Extract the (x, y) coordinate from the center of the cell holding the provided text.  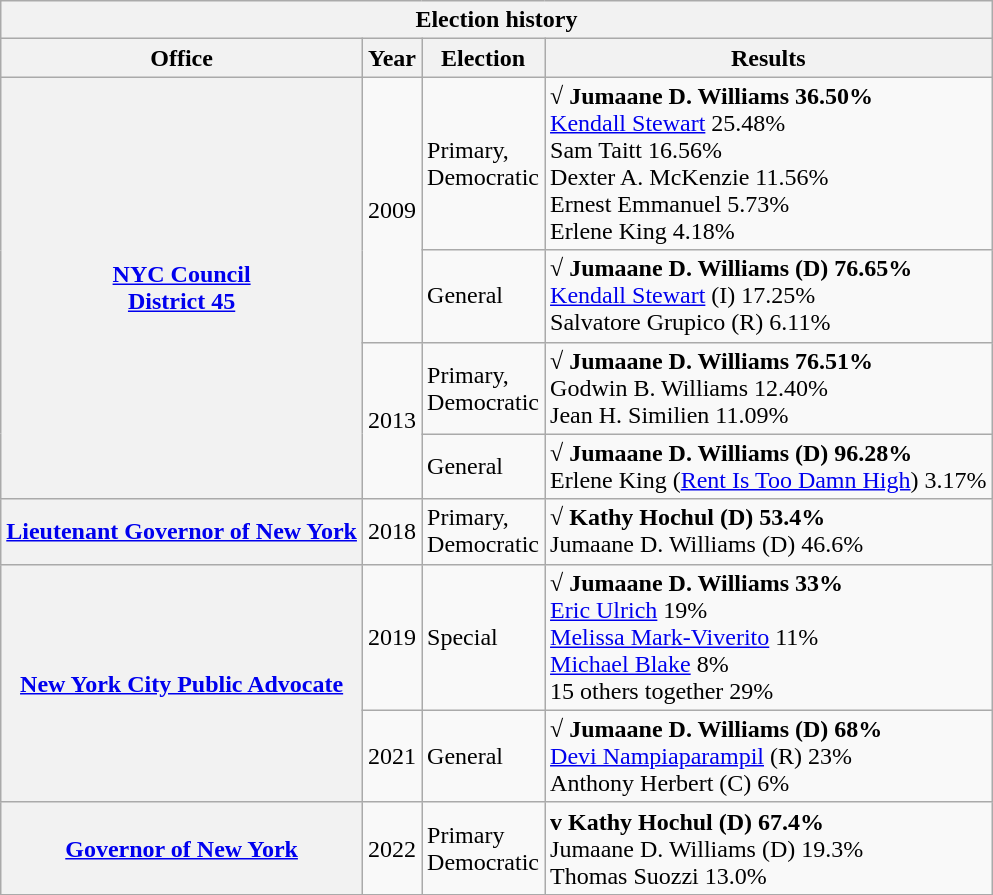
2018 (392, 532)
√ Jumaane D. Williams (D) 68%Devi Nampiaparampil (R) 23%Anthony Herbert (C) 6% (769, 756)
Office (182, 58)
√ Jumaane D. Williams 76.51%Godwin B. Williams 12.40%Jean H. Similien 11.09% (769, 388)
√ Jumaane D. Williams (D) 96.28%Erlene King (Rent Is Too Damn High) 3.17% (769, 466)
2022 (392, 848)
Election history (496, 20)
Governor of New York (182, 848)
Special (484, 637)
2009 (392, 210)
Election (484, 58)
NYC CouncilDistrict 45 (182, 288)
2013 (392, 420)
v Kathy Hochul (D) 67.4%Jumaane D. Williams (D) 19.3% Thomas Suozzi 13.0% (769, 848)
Lieutenant Governor of New York (182, 532)
New York City Public Advocate (182, 683)
2019 (392, 637)
√ Jumaane D. Williams 33%Eric Ulrich 19%Melissa Mark-Viverito 11%Michael Blake 8%15 others together 29% (769, 637)
√ Kathy Hochul (D) 53.4%Jumaane D. Williams (D) 46.6% (769, 532)
√ Jumaane D. Williams (D) 76.65%Kendall Stewart (I) 17.25%Salvatore Grupico (R) 6.11% (769, 296)
2021 (392, 756)
Results (769, 58)
√ Jumaane D. Williams 36.50%Kendall Stewart 25.48%Sam Taitt 16.56%Dexter A. McKenzie 11.56%Ernest Emmanuel 5.73%Erlene King 4.18% (769, 164)
Year (392, 58)
PrimaryDemocratic (484, 848)
